Search for the cell housing the specified text and yield its [x, y] center coordinate. 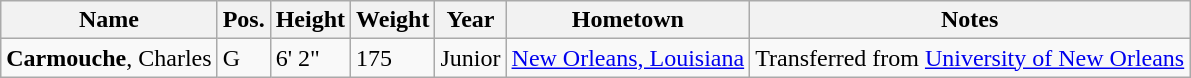
Pos. [244, 20]
Transferred from University of New Orleans [970, 58]
Junior [470, 58]
175 [393, 58]
New Orleans, Louisiana [628, 58]
Name [109, 20]
G [244, 58]
Carmouche, Charles [109, 58]
Hometown [628, 20]
Height [310, 20]
Notes [970, 20]
Year [470, 20]
6' 2" [310, 58]
Weight [393, 20]
